From the cell containing the given text, extract its center point as [X, Y] coordinate. 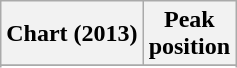
Chart (2013) [72, 34]
Peakposition [189, 34]
